Extract the (X, Y) coordinate from the center of the cell holding the provided text.  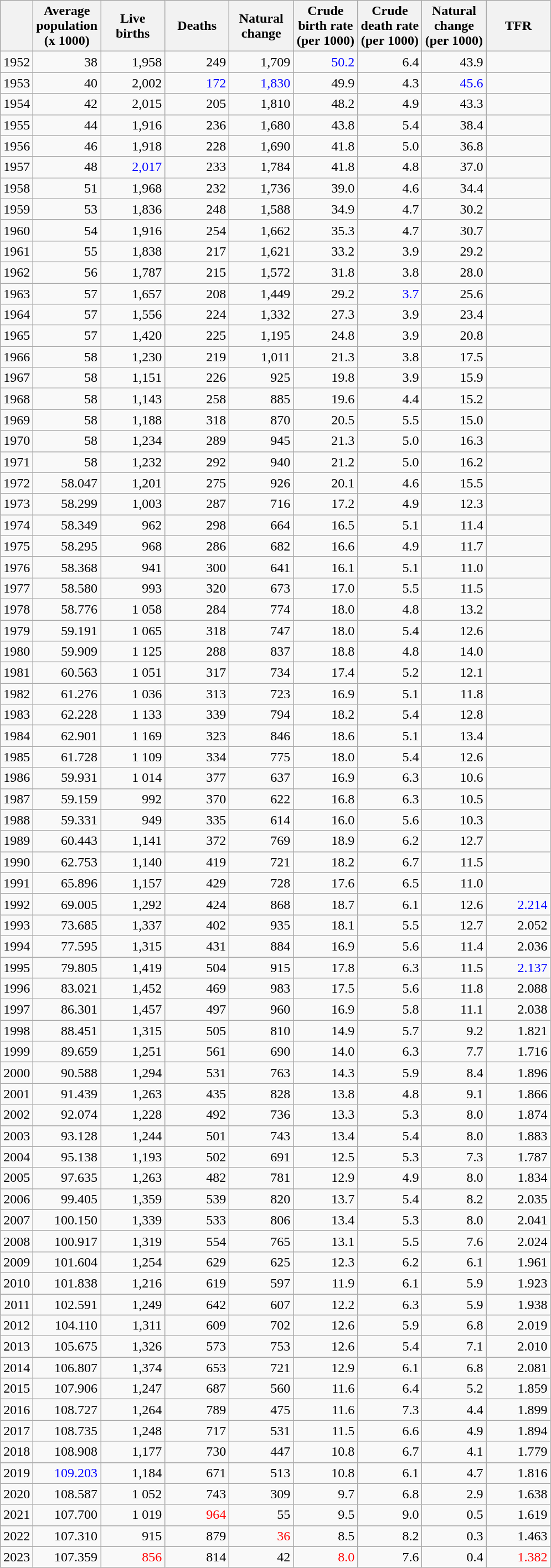
1 036 (133, 694)
1,234 (133, 441)
28.0 (454, 272)
1987 (17, 799)
431 (197, 946)
232 (197, 188)
108.587 (67, 1494)
1 058 (133, 609)
101.838 (67, 1283)
1981 (17, 673)
5.8 (390, 1010)
1,264 (133, 1410)
1989 (17, 841)
717 (197, 1431)
1.463 (518, 1536)
1973 (17, 504)
23.4 (454, 315)
320 (197, 588)
1.787 (518, 1157)
1976 (17, 567)
736 (261, 1115)
2.214 (518, 904)
12.1 (454, 673)
236 (197, 125)
475 (261, 1410)
77.595 (67, 946)
983 (261, 989)
275 (197, 483)
1983 (17, 715)
300 (197, 567)
2017 (17, 1431)
62.753 (67, 862)
1,140 (133, 862)
1 125 (133, 652)
36 (261, 1536)
2009 (17, 1262)
1,157 (133, 883)
2.010 (518, 1347)
Live births (133, 26)
298 (197, 525)
20.8 (454, 336)
16.6 (326, 546)
Average population (x 1000) (67, 26)
16.8 (326, 799)
2,002 (133, 83)
2.041 (518, 1220)
8.5 (326, 1536)
497 (197, 1010)
339 (197, 715)
19.6 (326, 399)
35.3 (326, 230)
37.0 (454, 167)
377 (197, 778)
614 (261, 820)
1.619 (518, 1515)
1,339 (133, 1220)
59.331 (67, 820)
828 (261, 1094)
48 (67, 167)
16.3 (454, 441)
58.295 (67, 546)
664 (261, 525)
288 (197, 652)
12.2 (326, 1304)
1,195 (261, 336)
226 (197, 378)
4.3 (390, 83)
334 (197, 757)
17.6 (326, 883)
1.859 (518, 1389)
1980 (17, 652)
1998 (17, 1031)
1 109 (133, 757)
730 (197, 1452)
7.7 (454, 1052)
34.9 (326, 209)
2021 (17, 1515)
2016 (17, 1410)
107.906 (67, 1389)
2015 (17, 1389)
20.1 (326, 483)
102.591 (67, 1304)
1964 (17, 315)
289 (197, 441)
18.8 (326, 652)
19.8 (326, 378)
38 (67, 62)
69.005 (67, 904)
335 (197, 820)
100.917 (67, 1241)
49.9 (326, 83)
960 (261, 1010)
Natural change (per 1000) (454, 26)
225 (197, 336)
9.2 (454, 1031)
108.908 (67, 1452)
1979 (17, 630)
58.299 (67, 504)
109.203 (67, 1473)
228 (197, 146)
1.834 (518, 1178)
17.0 (326, 588)
3.7 (390, 294)
1,228 (133, 1115)
789 (197, 1410)
24.8 (326, 336)
1,337 (133, 925)
1,621 (261, 251)
46 (67, 146)
1,247 (133, 1389)
1996 (17, 989)
292 (197, 462)
837 (261, 652)
58.349 (67, 525)
14.3 (326, 1073)
65.896 (67, 883)
39.0 (326, 188)
1.899 (518, 1410)
1.938 (518, 1304)
856 (133, 1557)
79.805 (67, 968)
2011 (17, 1304)
964 (197, 1515)
1993 (17, 925)
53 (67, 209)
2.137 (518, 968)
1 052 (133, 1494)
2,015 (133, 104)
1975 (17, 546)
1,457 (133, 1010)
2.019 (518, 1326)
7.1 (454, 1347)
1,420 (133, 336)
1955 (17, 125)
43.3 (454, 104)
1,249 (133, 1304)
1,958 (133, 62)
673 (261, 588)
492 (197, 1115)
870 (261, 420)
2008 (17, 1241)
93.128 (67, 1136)
313 (197, 694)
885 (261, 399)
59.931 (67, 778)
90.588 (67, 1073)
554 (197, 1241)
1953 (17, 83)
1970 (17, 441)
Natural change (261, 26)
233 (197, 167)
104.110 (67, 1326)
248 (197, 209)
1959 (17, 209)
1,787 (133, 272)
2.024 (518, 1241)
992 (133, 799)
1,248 (133, 1431)
573 (197, 1347)
1961 (17, 251)
95.138 (67, 1157)
61.276 (67, 694)
671 (197, 1473)
97.635 (67, 1178)
62.228 (67, 715)
560 (261, 1389)
284 (197, 609)
1,151 (133, 378)
2.9 (454, 1494)
993 (133, 588)
653 (197, 1368)
9.0 (390, 1515)
11.1 (454, 1010)
1,968 (133, 188)
482 (197, 1178)
13.7 (326, 1199)
10.5 (454, 799)
59.909 (67, 652)
1971 (17, 462)
968 (133, 546)
92.074 (67, 1115)
1954 (17, 104)
1952 (17, 62)
747 (261, 630)
286 (197, 546)
217 (197, 251)
317 (197, 673)
2023 (17, 1557)
10.6 (454, 778)
58.047 (67, 483)
107.700 (67, 1515)
17.2 (326, 504)
1985 (17, 757)
54 (67, 230)
619 (197, 1283)
1,216 (133, 1283)
13.8 (326, 1094)
513 (261, 1473)
1,244 (133, 1136)
1968 (17, 399)
687 (197, 1389)
561 (197, 1052)
1,736 (261, 188)
372 (197, 841)
59.159 (67, 799)
323 (197, 736)
1,588 (261, 209)
27.3 (326, 315)
1 014 (133, 778)
8.4 (454, 1073)
12.8 (454, 715)
1,292 (133, 904)
100.150 (67, 1220)
58.368 (67, 567)
18.6 (326, 736)
814 (197, 1557)
31.8 (326, 272)
17.4 (326, 673)
723 (261, 694)
1966 (17, 357)
107.359 (67, 1557)
287 (197, 504)
641 (261, 567)
2006 (17, 1199)
1974 (17, 525)
1.638 (518, 1494)
2007 (17, 1220)
208 (197, 294)
1,657 (133, 294)
1,680 (261, 125)
884 (261, 946)
2020 (17, 1494)
2001 (17, 1094)
1,918 (133, 146)
108.735 (67, 1431)
941 (133, 567)
728 (261, 883)
105.675 (67, 1347)
50.2 (326, 62)
1,184 (133, 1473)
846 (261, 736)
753 (261, 1347)
TFR (518, 26)
1,830 (261, 83)
1,662 (261, 230)
622 (261, 799)
6.5 (390, 883)
1,143 (133, 399)
1,311 (133, 1326)
429 (197, 883)
1997 (17, 1010)
1.874 (518, 1115)
1992 (17, 904)
682 (261, 546)
9.5 (326, 1515)
370 (197, 799)
2.088 (518, 989)
1,810 (261, 104)
868 (261, 904)
1990 (17, 862)
18.1 (326, 925)
2004 (17, 1157)
9.1 (454, 1094)
502 (197, 1157)
5.7 (390, 1031)
16.1 (326, 567)
2005 (17, 1178)
691 (261, 1157)
1,201 (133, 483)
172 (197, 83)
21.2 (326, 462)
30.7 (454, 230)
89.659 (67, 1052)
1.866 (518, 1094)
1962 (17, 272)
1,230 (133, 357)
642 (197, 1304)
2.052 (518, 925)
2003 (17, 1136)
1.716 (518, 1052)
1.816 (518, 1473)
60.563 (67, 673)
1957 (17, 167)
690 (261, 1052)
17.8 (326, 968)
43.9 (454, 62)
1984 (17, 736)
765 (261, 1241)
1,011 (261, 357)
16.5 (326, 525)
0.3 (454, 1536)
1,449 (261, 294)
637 (261, 778)
2.038 (518, 1010)
607 (261, 1304)
224 (197, 315)
505 (197, 1031)
11.7 (454, 546)
60.443 (67, 841)
73.685 (67, 925)
30.2 (454, 209)
1958 (17, 188)
1967 (17, 378)
1,836 (133, 209)
62.901 (67, 736)
15.0 (454, 420)
1,332 (261, 315)
2.081 (518, 1368)
258 (197, 399)
91.439 (67, 1094)
34.4 (454, 188)
806 (261, 1220)
Crude birth rate (per 1000) (326, 26)
16.2 (454, 462)
949 (133, 820)
43.8 (326, 125)
1,003 (133, 504)
61.728 (67, 757)
44 (67, 125)
1982 (17, 694)
40 (67, 83)
1,232 (133, 462)
1 065 (133, 630)
1999 (17, 1052)
769 (261, 841)
11.9 (326, 1283)
2018 (17, 1452)
1977 (17, 588)
501 (197, 1136)
9.7 (326, 1494)
1986 (17, 778)
1,294 (133, 1073)
254 (197, 230)
106.807 (67, 1368)
48.2 (326, 104)
716 (261, 504)
940 (261, 462)
1988 (17, 820)
1,784 (261, 167)
435 (197, 1094)
1,254 (133, 1262)
2014 (17, 1368)
781 (261, 1178)
2.035 (518, 1199)
58.580 (67, 588)
702 (261, 1326)
59.191 (67, 630)
2010 (17, 1283)
1.883 (518, 1136)
107.310 (67, 1536)
13.2 (454, 609)
15.9 (454, 378)
215 (197, 272)
1.894 (518, 1431)
1.382 (518, 1557)
763 (261, 1073)
926 (261, 483)
58.776 (67, 609)
1995 (17, 968)
1,319 (133, 1241)
1 051 (133, 673)
1,188 (133, 420)
18.9 (326, 841)
1,709 (261, 62)
1,452 (133, 989)
1.961 (518, 1262)
629 (197, 1262)
2,017 (133, 167)
83.021 (67, 989)
2022 (17, 1536)
1.896 (518, 1073)
14.9 (326, 1031)
810 (261, 1031)
0.5 (454, 1515)
1,690 (261, 146)
56 (67, 272)
2.036 (518, 946)
51 (67, 188)
402 (197, 925)
794 (261, 715)
597 (261, 1283)
309 (261, 1494)
1,838 (133, 251)
1 169 (133, 736)
734 (261, 673)
2013 (17, 1347)
2012 (17, 1326)
16.0 (326, 820)
820 (261, 1199)
1,572 (261, 272)
945 (261, 441)
36.8 (454, 146)
10.3 (454, 820)
925 (261, 378)
1,193 (133, 1157)
609 (197, 1326)
1,419 (133, 968)
419 (197, 862)
1978 (17, 609)
88.451 (67, 1031)
205 (197, 104)
1956 (17, 146)
2002 (17, 1115)
533 (197, 1220)
4.1 (454, 1452)
0.4 (454, 1557)
1,326 (133, 1347)
1.779 (518, 1452)
1,359 (133, 1199)
12.5 (326, 1157)
101.604 (67, 1262)
20.5 (326, 420)
879 (197, 1536)
33.2 (326, 251)
1963 (17, 294)
1965 (17, 336)
775 (261, 757)
18.7 (326, 904)
2000 (17, 1073)
1.821 (518, 1031)
1 019 (133, 1515)
469 (197, 989)
935 (261, 925)
25.6 (454, 294)
38.4 (454, 125)
99.405 (67, 1199)
1969 (17, 420)
13.1 (326, 1241)
504 (197, 968)
1.923 (518, 1283)
1994 (17, 946)
Deaths (197, 26)
1991 (17, 883)
774 (261, 609)
1,141 (133, 841)
962 (133, 525)
1,556 (133, 315)
447 (261, 1452)
219 (197, 357)
1972 (17, 483)
625 (261, 1262)
6.6 (390, 1431)
Crude death rate (per 1000) (390, 26)
1 133 (133, 715)
1,177 (133, 1452)
2019 (17, 1473)
13.3 (326, 1115)
15.2 (454, 399)
1960 (17, 230)
86.301 (67, 1010)
424 (197, 904)
45.6 (454, 83)
108.727 (67, 1410)
1,374 (133, 1368)
15.5 (454, 483)
539 (197, 1199)
249 (197, 62)
1,251 (133, 1052)
